Scan for the cell matching the given text and deliver its (X, Y) coordinate at center. 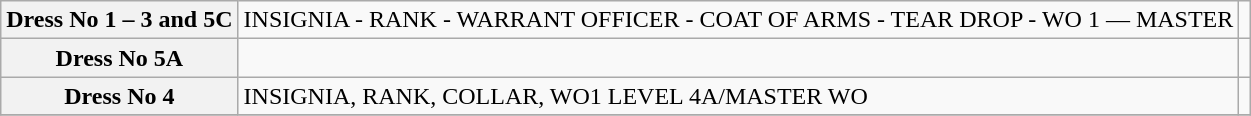
INSIGNIA, RANK, COLLAR, WO1 LEVEL 4A/MASTER WO (738, 96)
Dress No 1 – 3 and 5C (120, 20)
INSIGNIA - RANK - WARRANT OFFICER - COAT OF ARMS - TEAR DROP - WO 1 — MASTER (738, 20)
Dress No 4 (120, 96)
Dress No 5A (120, 58)
